For the text-containing cell, return its midpoint in [X, Y] coordinate format. 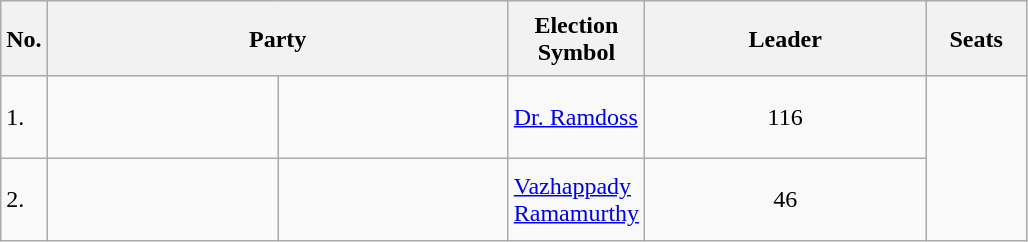
Seats [976, 38]
2. [24, 199]
Vazhappady Ramamurthy [576, 199]
No. [24, 38]
Leader [786, 38]
Election Symbol [576, 38]
116 [786, 117]
1. [24, 117]
Dr. Ramdoss [576, 117]
46 [786, 199]
Party [278, 38]
